Capture the cell that displays the provided text and extract its [X, Y] central coordinate. 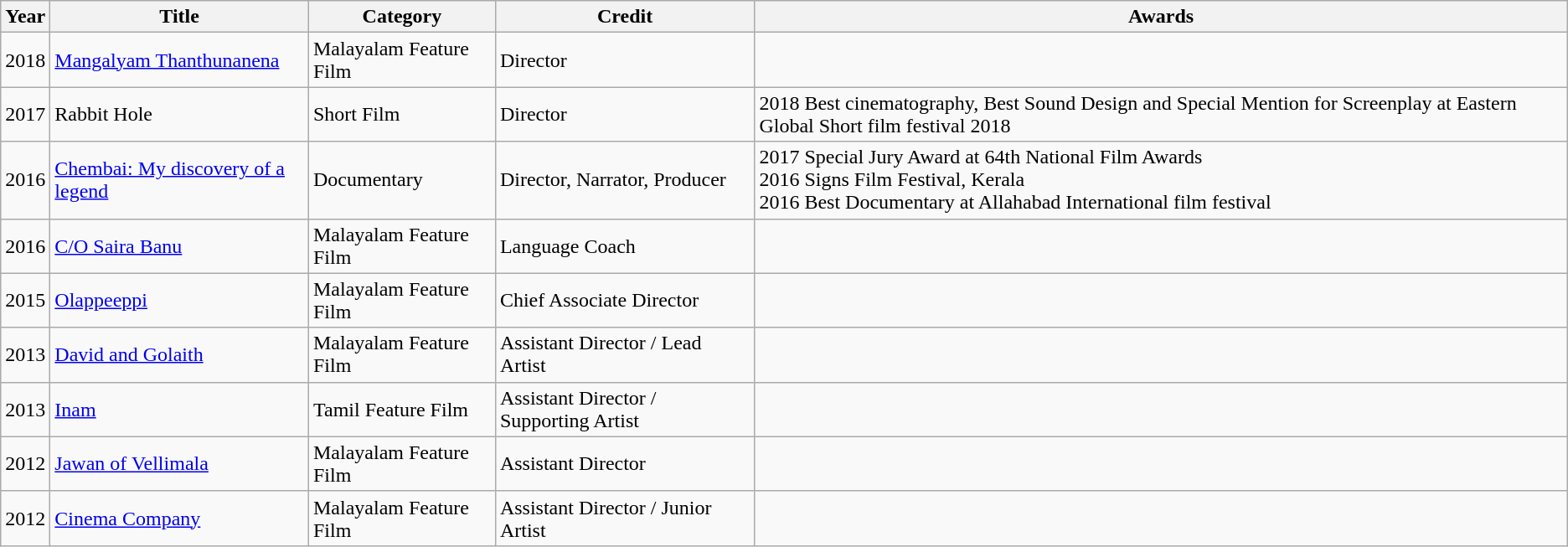
Awards [1161, 17]
Director, Narrator, Producer [625, 180]
Category [402, 17]
Mangalyam Thanthunanena [179, 60]
Cinema Company [179, 518]
Year [25, 17]
Short Film [402, 114]
Inam [179, 409]
2018 Best cinematography, Best Sound Design and Special Mention for Screenplay at Eastern Global Short film festival 2018 [1161, 114]
Assistant Director / Lead Artist [625, 355]
C/O Saira Banu [179, 246]
Chembai: My discovery of a legend [179, 180]
Credit [625, 17]
Language Coach [625, 246]
Olappeeppi [179, 300]
Assistant Director / Supporting Artist [625, 409]
Chief Associate Director [625, 300]
2017 Special Jury Award at 64th National Film Awards2016 Signs Film Festival, Kerala2016 Best Documentary at Allahabad International film festival [1161, 180]
Rabbit Hole [179, 114]
Assistant Director [625, 464]
2017 [25, 114]
Jawan of Vellimala [179, 464]
2015 [25, 300]
Title [179, 17]
David and Golaith [179, 355]
Assistant Director / Junior Artist [625, 518]
Tamil Feature Film [402, 409]
2018 [25, 60]
Documentary [402, 180]
